Find where the given text appears and provide that cell's center as (x, y) coordinate. 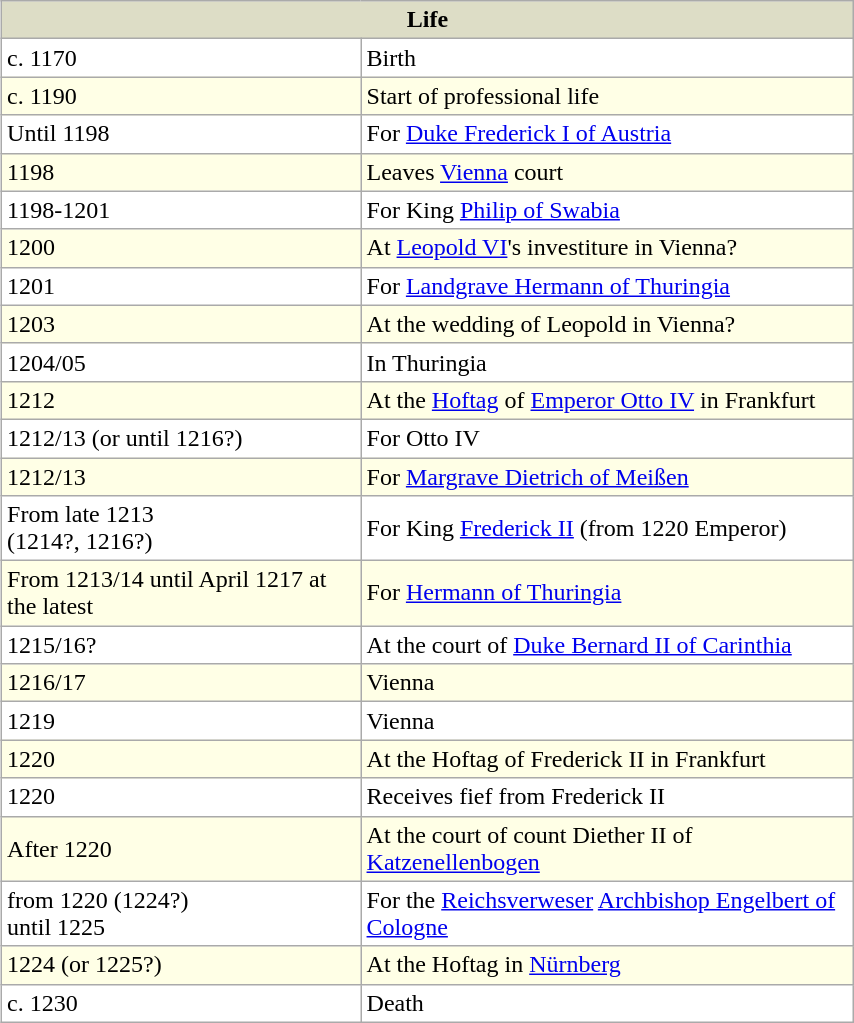
At the Hoftag of Frederick II in Frankfurt (607, 759)
At Leopold VI's investiture in Vienna? (607, 248)
After 1220 (182, 848)
Receives fief from Frederick II (607, 797)
For Otto IV (607, 438)
For the Reichsverweser Archbishop Engelbert of Cologne (607, 914)
1204/05 (182, 362)
For Margrave Dietrich of Meißen (607, 477)
c. 1190 (182, 96)
For Duke Frederick I of Austria (607, 134)
Leaves Vienna court (607, 172)
Death (607, 1003)
From late 1213 (1214?, 1216?) (182, 528)
1224 (or 1225?) (182, 965)
1203 (182, 324)
In Thuringia (607, 362)
c. 1230 (182, 1003)
For Landgrave Hermann of Thuringia (607, 286)
1198-1201 (182, 210)
At the wedding of Leopold in Vienna? (607, 324)
1212 (182, 400)
c. 1170 (182, 58)
Birth (607, 58)
1212/13 (182, 477)
Life (428, 20)
1201 (182, 286)
Start of professional life (607, 96)
Until 1198 (182, 134)
1212/13 (or until 1216?) (182, 438)
At the court of Duke Bernard II of Carinthia (607, 645)
1198 (182, 172)
At the court of count Diether II of Katzenellenbogen (607, 848)
from 1220 (1224?) until 1225 (182, 914)
1219 (182, 721)
For King Frederick II (from 1220 Emperor) (607, 528)
From 1213/14 until April 1217 at the latest (182, 594)
For King Philip of Swabia (607, 210)
1215/16? (182, 645)
At the Hoftag of Emperor Otto IV in Frankfurt (607, 400)
For Hermann of Thuringia (607, 594)
1200 (182, 248)
1216/17 (182, 683)
At the Hoftag in Nürnberg (607, 965)
